From the cell containing the given text, extract its center point as (X, Y) coordinate. 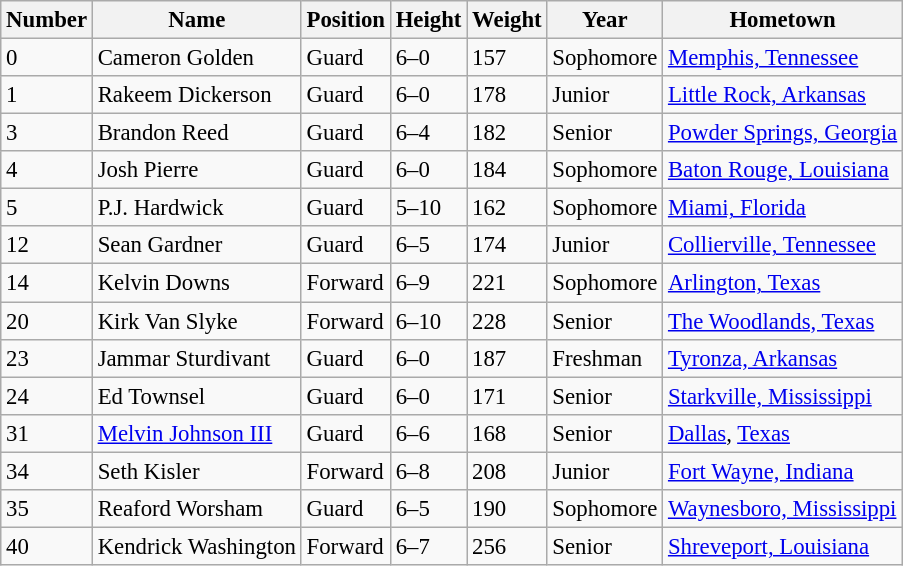
Fort Wayne, Indiana (783, 471)
12 (47, 245)
Kirk Van Slyke (196, 321)
23 (47, 358)
Shreveport, Louisiana (783, 546)
Arlington, Texas (783, 283)
174 (507, 245)
24 (47, 396)
40 (47, 546)
187 (507, 358)
6–8 (428, 471)
6–6 (428, 433)
256 (507, 546)
228 (507, 321)
0 (47, 58)
Cameron Golden (196, 58)
1 (47, 95)
3 (47, 133)
Name (196, 20)
182 (507, 133)
162 (507, 208)
Rakeem Dickerson (196, 95)
34 (47, 471)
Hometown (783, 20)
Dallas, Texas (783, 433)
5–10 (428, 208)
Reaford Worsham (196, 509)
Jammar Sturdivant (196, 358)
Freshman (605, 358)
Tyronza, Arkansas (783, 358)
Waynesboro, Mississippi (783, 509)
Height (428, 20)
P.J. Hardwick (196, 208)
Collierville, Tennessee (783, 245)
Starkville, Mississippi (783, 396)
4 (47, 170)
221 (507, 283)
20 (47, 321)
Melvin Johnson III (196, 433)
Josh Pierre (196, 170)
Brandon Reed (196, 133)
190 (507, 509)
Baton Rouge, Louisiana (783, 170)
6–10 (428, 321)
Weight (507, 20)
6–9 (428, 283)
Number (47, 20)
The Woodlands, Texas (783, 321)
Kelvin Downs (196, 283)
Position (346, 20)
157 (507, 58)
Seth Kisler (196, 471)
184 (507, 170)
178 (507, 95)
Powder Springs, Georgia (783, 133)
171 (507, 396)
14 (47, 283)
208 (507, 471)
Ed Townsel (196, 396)
Miami, Florida (783, 208)
Kendrick Washington (196, 546)
6–4 (428, 133)
Little Rock, Arkansas (783, 95)
31 (47, 433)
Year (605, 20)
Sean Gardner (196, 245)
168 (507, 433)
Memphis, Tennessee (783, 58)
6–7 (428, 546)
5 (47, 208)
35 (47, 509)
